Locate the cell with the specified text and output its (x, y) center coordinate. 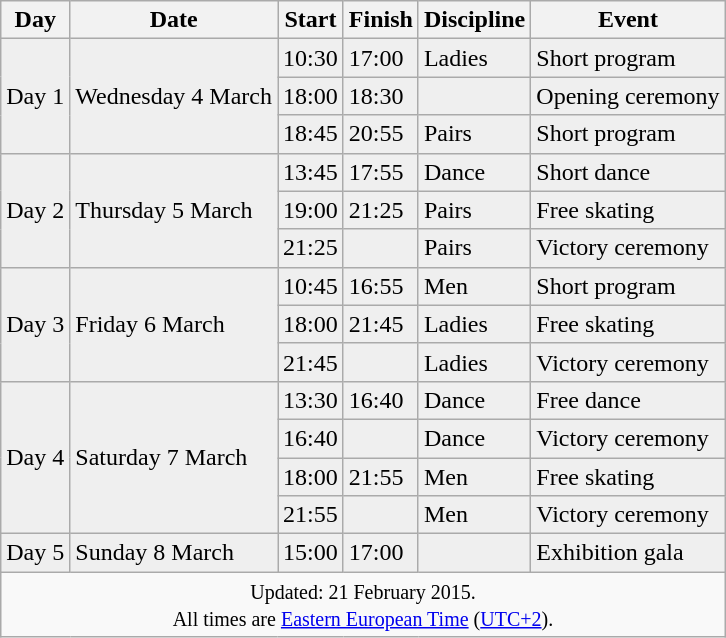
17:55 (380, 172)
13:30 (311, 400)
Day 5 (36, 553)
Wednesday 4 March (174, 96)
Exhibition gala (628, 553)
Updated: 21 February 2015. All times are Eastern European Time (UTC+2). (363, 604)
19:00 (311, 210)
Finish (380, 20)
Short dance (628, 172)
Thursday 5 March (174, 210)
18:45 (311, 134)
Free dance (628, 400)
Date (174, 20)
Day 2 (36, 210)
Day 1 (36, 96)
Day (36, 20)
10:30 (311, 58)
18:30 (380, 96)
10:45 (311, 286)
Discipline (474, 20)
13:45 (311, 172)
Sunday 8 March (174, 553)
Event (628, 20)
Day 3 (36, 324)
15:00 (311, 553)
20:55 (380, 134)
Friday 6 March (174, 324)
Opening ceremony (628, 96)
Saturday 7 March (174, 457)
Start (311, 20)
Day 4 (36, 457)
16:55 (380, 286)
